Search for the cell housing the specified text and yield its (X, Y) center coordinate. 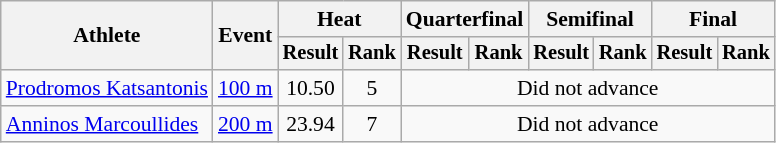
23.94 (311, 124)
10.50 (311, 88)
5 (372, 88)
Event (246, 36)
7 (372, 124)
Athlete (107, 36)
Final (714, 19)
Anninos Marcoullides (107, 124)
Heat (340, 19)
200 m (246, 124)
100 m (246, 88)
Semifinal (590, 19)
Quarterfinal (465, 19)
Prodromos Katsantonis (107, 88)
